Identify which cell holds the provided text, then report its (X, Y) central coordinate. 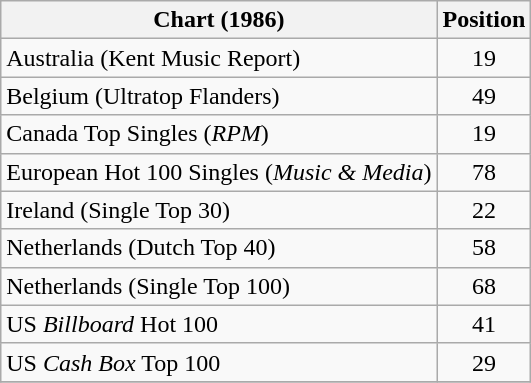
Netherlands (Single Top 100) (219, 286)
Netherlands (Dutch Top 40) (219, 248)
68 (484, 286)
41 (484, 324)
European Hot 100 Singles (Music & Media) (219, 172)
22 (484, 210)
Ireland (Single Top 30) (219, 210)
Position (484, 20)
Belgium (Ultratop Flanders) (219, 96)
78 (484, 172)
US Billboard Hot 100 (219, 324)
29 (484, 362)
49 (484, 96)
Canada Top Singles (RPM) (219, 134)
US Cash Box Top 100 (219, 362)
Chart (1986) (219, 20)
58 (484, 248)
Australia (Kent Music Report) (219, 58)
